Output the (X, Y) coordinate of the center of the cell containing the given text.  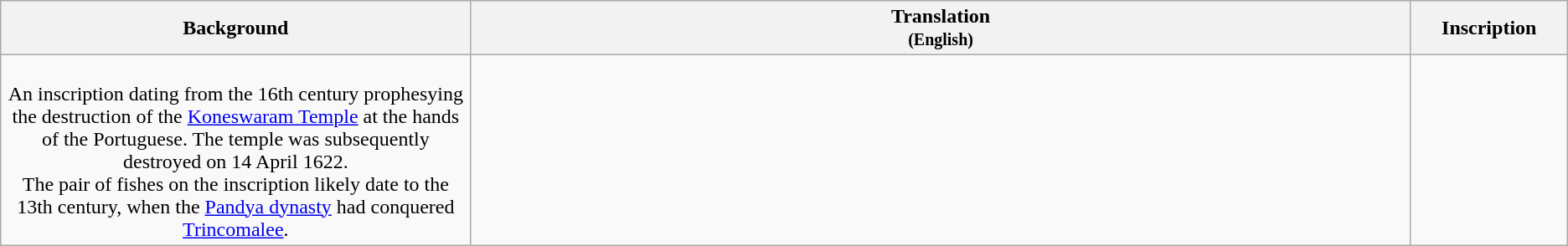
Translation(English) (941, 28)
Inscription (1489, 28)
Background (236, 28)
